Provide the (x, y) coordinate of the cell's center where the given text is located.  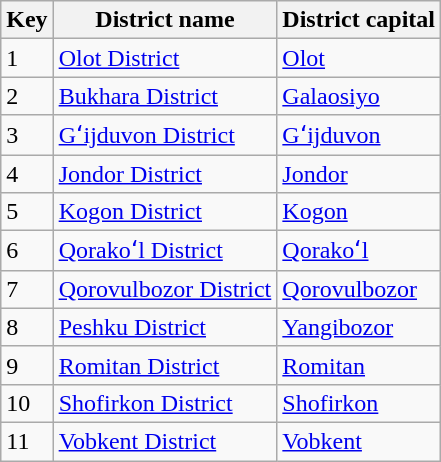
Gʻijduvon District (165, 135)
Kogon (359, 212)
Key (27, 20)
Shofirkon (359, 403)
Qorovulbozor (359, 289)
9 (27, 365)
2 (27, 96)
Yangibozor (359, 327)
Bukhara District (165, 96)
3 (27, 135)
District name (165, 20)
7 (27, 289)
Shofirkon District (165, 403)
11 (27, 441)
Qorovulbozor District (165, 289)
Olot District (165, 58)
6 (27, 251)
Jondor District (165, 173)
Gʻijduvon (359, 135)
District capital (359, 20)
Qorakoʻl (359, 251)
Galaosiyo (359, 96)
Jondor (359, 173)
Vobkent District (165, 441)
8 (27, 327)
Qorakoʻl District (165, 251)
Olot (359, 58)
4 (27, 173)
Romitan District (165, 365)
Peshku District (165, 327)
Kogon District (165, 212)
Vobkent (359, 441)
5 (27, 212)
1 (27, 58)
10 (27, 403)
Romitan (359, 365)
